Output the [x, y] coordinate of the center of the cell containing the given text.  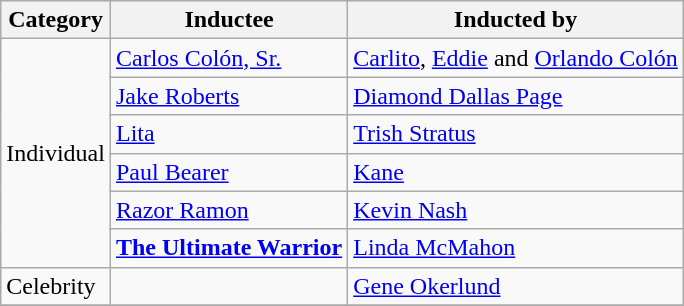
Lita [228, 134]
Linda McMahon [516, 248]
Razor Ramon [228, 210]
Carlos Colón, Sr. [228, 58]
Carlito, Eddie and Orlando Colón [516, 58]
Gene Okerlund [516, 286]
Jake Roberts [228, 96]
The Ultimate Warrior [228, 248]
Kevin Nash [516, 210]
Inductee [228, 20]
Category [56, 20]
Paul Bearer [228, 172]
Diamond Dallas Page [516, 96]
Kane [516, 172]
Individual [56, 153]
Trish Stratus [516, 134]
Celebrity [56, 286]
Inducted by [516, 20]
